Return [X, Y] of the center of cell containing provided text 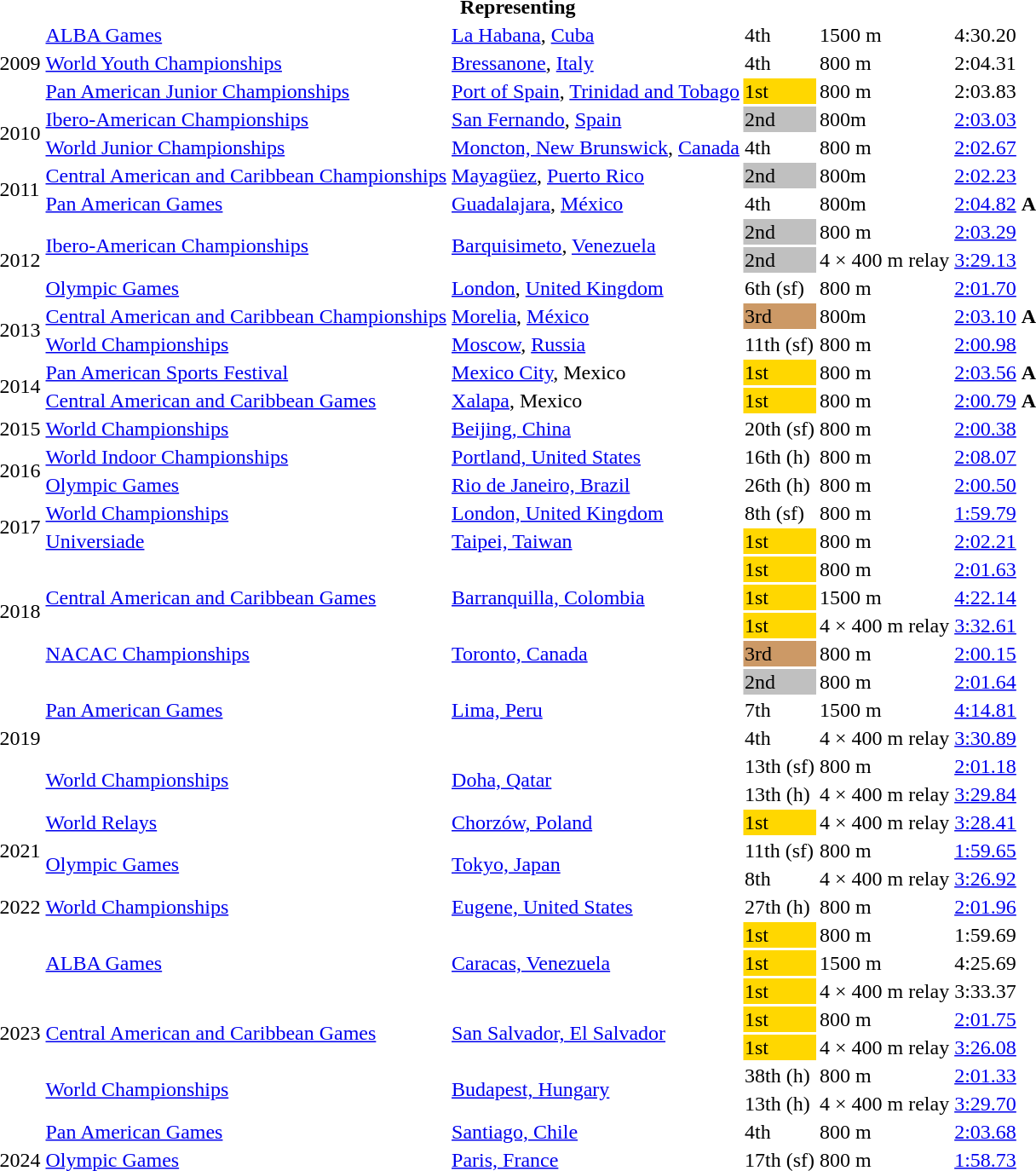
Chorzów, Poland [596, 822]
13th (sf) [779, 766]
Taipei, Taiwan [596, 541]
26th (h) [779, 485]
World Junior Championships [246, 147]
Eugene, United States [596, 907]
Santiago, Chile [596, 1132]
Guadalajara, México [596, 204]
World Youth Championships [246, 63]
San Fernando, Spain [596, 119]
Doha, Qatar [596, 781]
38th (h) [779, 1076]
Caracas, Venezuela [596, 963]
16th (h) [779, 457]
Moncton, New Brunswick, Canada [596, 147]
Barquisimeto, Venezuela [596, 245]
NACAC Championships [246, 654]
7th [779, 710]
Rio de Janeiro, Brazil [596, 485]
8th [779, 879]
World Indoor Championships [246, 457]
Port of Spain, Trinidad and Tobago [596, 91]
Morelia, México [596, 316]
Portland, United States [596, 457]
Pan American Sports Festival [246, 372]
World Relays [246, 822]
Mexico City, Mexico [596, 372]
Universiade [246, 541]
Beijing, China [596, 429]
Tokyo, Japan [596, 864]
Bressanone, Italy [596, 63]
27th (h) [779, 907]
6th (sf) [779, 288]
Toronto, Canada [596, 654]
Pan American Junior Championships [246, 91]
Moscow, Russia [596, 344]
Xalapa, Mexico [596, 401]
La Habana, Cuba [596, 35]
Barranquilla, Colombia [596, 597]
San Salvador, El Salvador [596, 1033]
8th (sf) [779, 513]
Lima, Peru [596, 710]
Mayagüez, Puerto Rico [596, 176]
Budapest, Hungary [596, 1089]
20th (sf) [779, 429]
